Capture the cell that displays the provided text and extract its (X, Y) central coordinate. 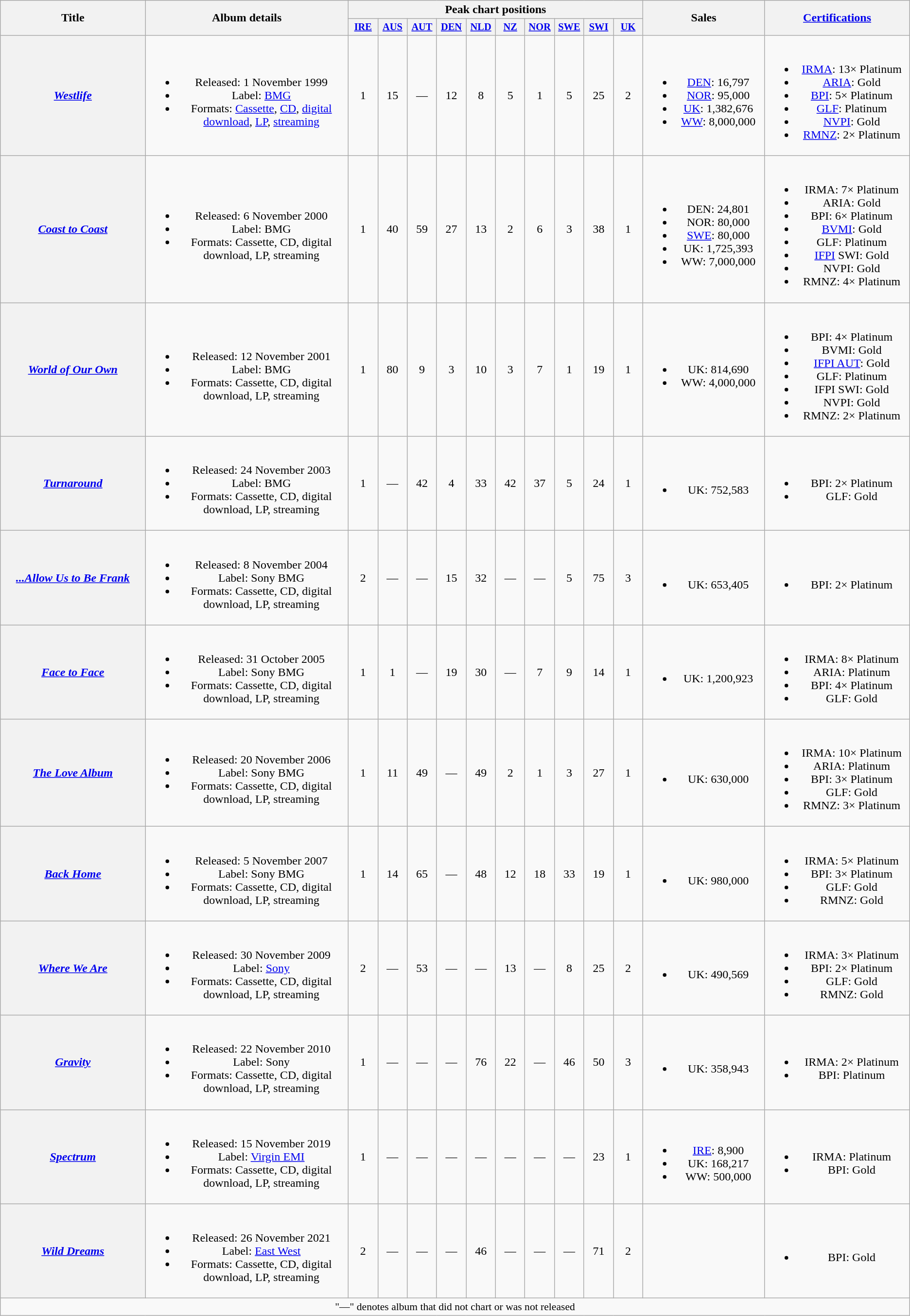
10 (481, 369)
DEN: 24,801NOR: 80,000SWE: 80,000UK: 1,725,393WW: 7,000,000 (704, 229)
UK: 653,405 (704, 578)
IRMA: 13× PlatinumARIA: GoldBPI: 5× PlatinumGLF: PlatinumNVPI: GoldRMNZ: 2× Platinum (837, 95)
53 (422, 968)
UK: 358,943 (704, 1062)
24 (599, 484)
48 (481, 874)
23 (599, 1157)
11 (393, 773)
BPI: 2× Platinum (837, 578)
BPI: 2× PlatinumGLF: Gold (837, 484)
UK: 490,569 (704, 968)
76 (481, 1062)
40 (393, 229)
Released: 5 November 2007Label: Sony BMGFormats: Cassette, CD, digital download, LP, streaming (247, 874)
World of Our Own (73, 369)
Coast to Coast (73, 229)
...Allow Us to Be Frank (73, 578)
UK (628, 27)
UK: 630,000 (704, 773)
Spectrum (73, 1157)
UK: 752,583 (704, 484)
Peak chart positions (495, 10)
AUT (422, 27)
Gravity (73, 1062)
65 (422, 874)
59 (422, 229)
6 (540, 229)
Certifications (837, 18)
DEN (451, 27)
Wild Dreams (73, 1251)
Title (73, 18)
IRMA: 2× PlatinumBPI: Platinum (837, 1062)
Released: 6 November 2000Label: BMGFormats: Cassette, CD, digital download, LP, streaming (247, 229)
IRMA: 10× PlatinumARIA: PlatinumBPI: 3× PlatinumGLF: GoldRMNZ: 3× Platinum (837, 773)
IRE: 8,900UK: 168,217WW: 500,000 (704, 1157)
4 (451, 484)
IRMA: 3× PlatinumBPI: 2× PlatinumGLF: GoldRMNZ: Gold (837, 968)
UK: 980,000 (704, 874)
71 (599, 1251)
IRE (363, 27)
Released: 26 November 2021Label: East WestFormats: Cassette, CD, digital download, LP, streaming (247, 1251)
30 (481, 672)
Released: 15 November 2019Label: Virgin EMIFormats: Cassette, CD, digital download, LP, streaming (247, 1157)
Released: 12 November 2001Label: BMGFormats: Cassette, CD, digital download, LP, streaming (247, 369)
IRMA: 7× PlatinumARIA: GoldBPI: 6× PlatinumBVMI: GoldGLF: PlatinumIFPI SWI: GoldNVPI: GoldRMNZ: 4× Platinum (837, 229)
22 (510, 1062)
Released: 30 November 2009Label: SonyFormats: Cassette, CD, digital download, LP, streaming (247, 968)
DEN: 16,797NOR: 95,000UK: 1,382,676WW: 8,000,000 (704, 95)
Released: 20 November 2006Label: Sony BMGFormats: Cassette, CD, digital download, LP, streaming (247, 773)
Turnaround (73, 484)
IRMA: 5× PlatinumBPI: 3× PlatinumGLF: GoldRMNZ: Gold (837, 874)
BPI: Gold (837, 1251)
Back Home (73, 874)
Released: 24 November 2003Label: BMGFormats: Cassette, CD, digital download, LP, streaming (247, 484)
AUS (393, 27)
UK: 1,200,923 (704, 672)
50 (599, 1062)
NOR (540, 27)
"—" denotes album that did not chart or was not released (455, 1307)
The Love Album (73, 773)
Where We Are (73, 968)
Westlife (73, 95)
NZ (510, 27)
Released: 31 October 2005Label: Sony BMGFormats: Cassette, CD, digital download, LP, streaming (247, 672)
Released: 22 November 2010Label: SonyFormats: Cassette, CD, digital download, LP, streaming (247, 1062)
37 (540, 484)
Album details (247, 18)
IRMA: PlatinumBPI: Gold (837, 1157)
SWI (599, 27)
BPI: 4× PlatinumBVMI: GoldIFPI AUT: GoldGLF: PlatinumIFPI SWI: GoldNVPI: GoldRMNZ: 2× Platinum (837, 369)
80 (393, 369)
Released: 8 November 2004Label: Sony BMGFormats: Cassette, CD, digital download, LP, streaming (247, 578)
Face to Face (73, 672)
75 (599, 578)
SWE (570, 27)
NLD (481, 27)
Sales (704, 18)
UK: 814,690WW: 4,000,000 (704, 369)
32 (481, 578)
38 (599, 229)
18 (540, 874)
Released: 1 November 1999Label: BMGFormats: Cassette, CD, digital download, LP, streaming (247, 95)
IRMA: 8× PlatinumARIA: PlatinumBPI: 4× PlatinumGLF: Gold (837, 672)
